Detect which cell encompasses the target text, then output its [X, Y] center coordinate. 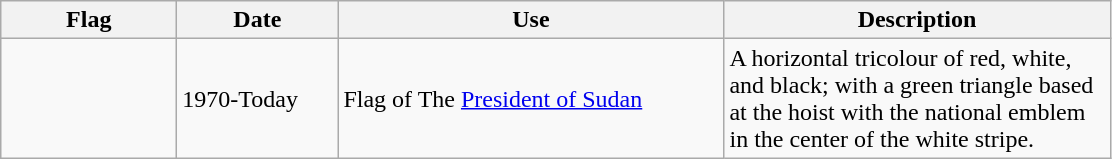
1970-Today [258, 98]
Date [258, 20]
Description [917, 20]
Use [531, 20]
Flag of The President of Sudan [531, 98]
A horizontal tricolour of red, white, and black; with a green triangle based at the hoist with the national emblem in the center of the white stripe. [917, 98]
Flag [89, 20]
